Capture the cell that displays the provided text and extract its (x, y) central coordinate. 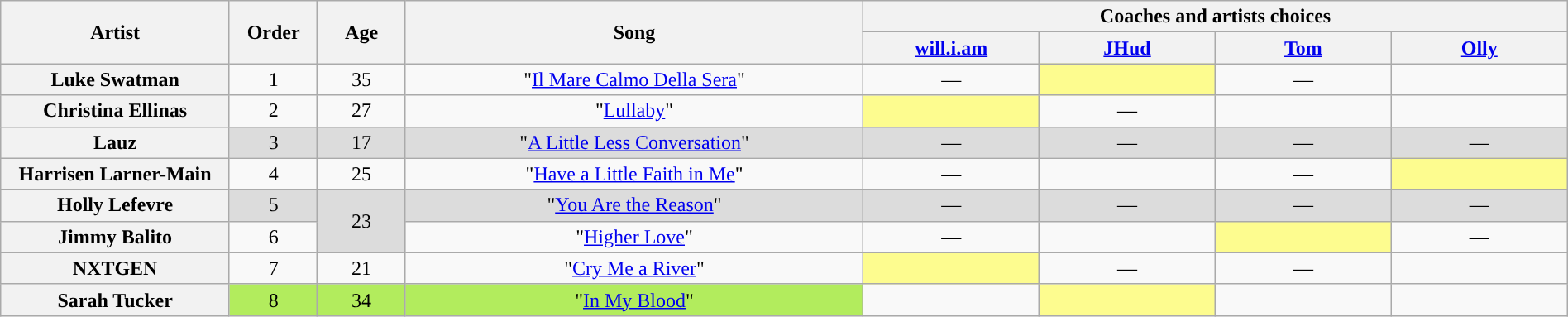
Artist (116, 32)
JHud (1128, 48)
Luke Swatman (116, 79)
17 (361, 142)
6 (273, 237)
Lauz (116, 142)
27 (361, 111)
Song (633, 32)
NXTGEN (116, 268)
23 (361, 221)
Coaches and artists choices (1216, 17)
34 (361, 300)
Harrisen Larner-Main (116, 174)
"Higher Love" (633, 237)
"Il Mare Calmo Della Sera" (633, 79)
will.i.am (951, 48)
Order (273, 32)
5 (273, 205)
"In My Blood" (633, 300)
"Have a Little Faith in Me" (633, 174)
3 (273, 142)
Olly (1479, 48)
Sarah Tucker (116, 300)
"Cry Me a River" (633, 268)
35 (361, 79)
"You Are the Reason" (633, 205)
4 (273, 174)
7 (273, 268)
1 (273, 79)
"Lullaby" (633, 111)
25 (361, 174)
Holly Lefevre (116, 205)
Age (361, 32)
Jimmy Balito (116, 237)
21 (361, 268)
8 (273, 300)
2 (273, 111)
Tom (1303, 48)
"A Little Less Conversation" (633, 142)
Christina Ellinas (116, 111)
